For the text-containing cell, return its midpoint in (X, Y) coordinate format. 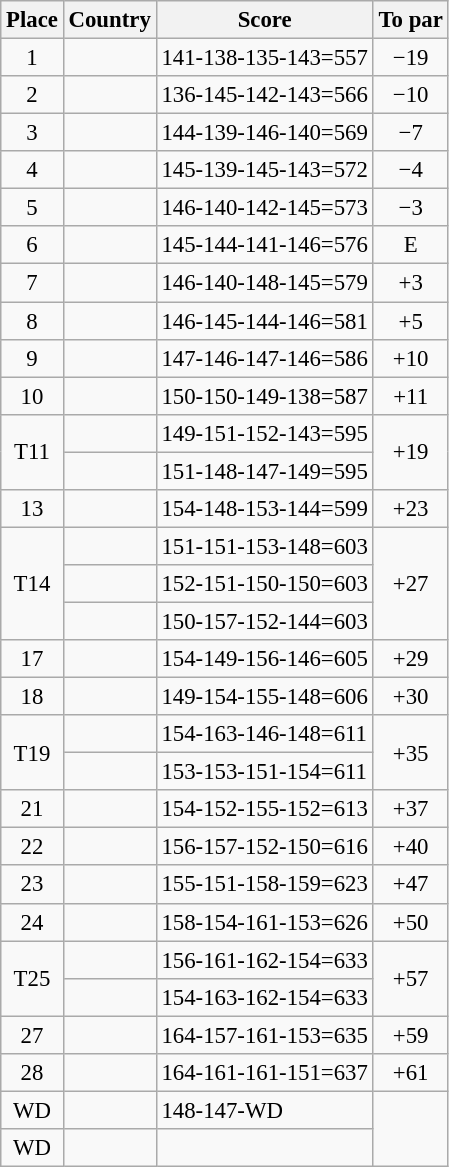
3 (32, 133)
9 (32, 358)
10 (32, 396)
T11 (32, 452)
8 (32, 321)
24 (32, 922)
156-157-152-150=616 (264, 847)
+29 (410, 659)
−10 (410, 95)
−7 (410, 133)
E (410, 245)
+35 (410, 752)
21 (32, 809)
17 (32, 659)
156-161-162-154=633 (264, 960)
+23 (410, 509)
146-145-144-146=581 (264, 321)
T25 (32, 978)
+27 (410, 584)
−19 (410, 58)
154-152-155-152=613 (264, 809)
154-148-153-144=599 (264, 509)
149-151-152-143=595 (264, 433)
T14 (32, 584)
+37 (410, 809)
18 (32, 697)
5 (32, 208)
+61 (410, 1073)
Place (32, 20)
7 (32, 283)
+50 (410, 922)
2 (32, 95)
+59 (410, 1035)
+30 (410, 697)
153-153-151-154=611 (264, 772)
28 (32, 1073)
T19 (32, 752)
To par (410, 20)
23 (32, 885)
146-140-142-145=573 (264, 208)
154-163-162-154=633 (264, 997)
154-163-146-148=611 (264, 734)
144-139-146-140=569 (264, 133)
155-151-158-159=623 (264, 885)
+3 (410, 283)
+5 (410, 321)
164-157-161-153=635 (264, 1035)
147-146-147-146=586 (264, 358)
−3 (410, 208)
148-147-WD (264, 1110)
152-151-150-150=603 (264, 584)
+47 (410, 885)
Score (264, 20)
158-154-161-153=626 (264, 922)
+19 (410, 452)
+57 (410, 978)
145-139-145-143=572 (264, 170)
145-144-141-146=576 (264, 245)
141-138-135-143=557 (264, 58)
+11 (410, 396)
164-161-161-151=637 (264, 1073)
136-145-142-143=566 (264, 95)
Country (110, 20)
1 (32, 58)
27 (32, 1035)
151-148-147-149=595 (264, 471)
146-140-148-145=579 (264, 283)
154-149-156-146=605 (264, 659)
6 (32, 245)
22 (32, 847)
150-157-152-144=603 (264, 621)
4 (32, 170)
+40 (410, 847)
−4 (410, 170)
149-154-155-148=606 (264, 697)
150-150-149-138=587 (264, 396)
+10 (410, 358)
151-151-153-148=603 (264, 546)
13 (32, 509)
